From the cell containing the given text, extract its center point as (X, Y) coordinate. 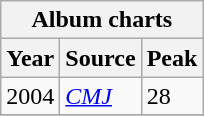
2004 (30, 96)
Year (30, 58)
28 (172, 96)
CMJ (100, 96)
Album charts (102, 20)
Source (100, 58)
Peak (172, 58)
